Locate the cell with the specified text and output its (x, y) center coordinate. 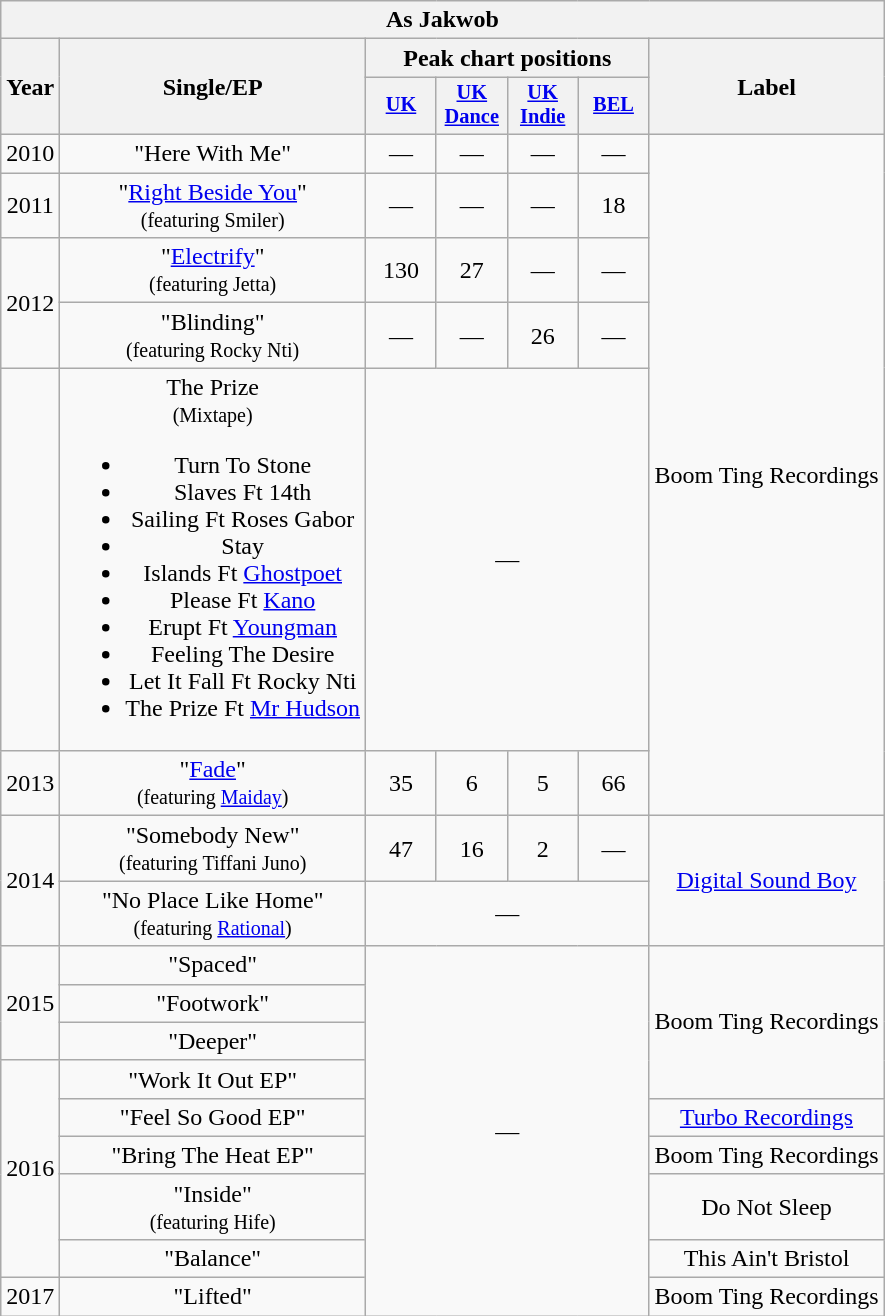
26 (542, 336)
Year (30, 87)
5 (542, 784)
"Blinding"(featuring Rocky Nti) (213, 336)
"Somebody New"(featuring Tiffani Juno) (213, 848)
"Footwork" (213, 1003)
"Lifted" (213, 1297)
2016 (30, 1168)
16 (472, 848)
2 (542, 848)
As Jakwob (442, 20)
"Spaced" (213, 965)
2017 (30, 1297)
Digital Sound Boy (766, 881)
BEL (614, 106)
27 (472, 270)
UK Indie (542, 106)
UK (402, 106)
UK Dance (472, 106)
"Inside"(featuring Hife) (213, 1206)
"No Place Like Home"(featuring Rational) (213, 914)
6 (472, 784)
18 (614, 206)
"Feel So Good EP" (213, 1117)
Single/EP (213, 87)
"Balance" (213, 1258)
"Deeper" (213, 1041)
Peak chart positions (508, 58)
This Ain't Bristol (766, 1258)
2011 (30, 206)
"Right Beside You"(featuring Smiler) (213, 206)
"Electrify"(featuring Jetta) (213, 270)
47 (402, 848)
2010 (30, 154)
66 (614, 784)
"Work It Out EP" (213, 1079)
"Here With Me" (213, 154)
2015 (30, 1003)
2012 (30, 303)
"Bring The Heat EP" (213, 1155)
Do Not Sleep (766, 1206)
Label (766, 87)
2014 (30, 881)
Turbo Recordings (766, 1117)
130 (402, 270)
35 (402, 784)
"Fade"(featuring Maiday) (213, 784)
2013 (30, 784)
